Search for the cell housing the specified text and yield its [x, y] center coordinate. 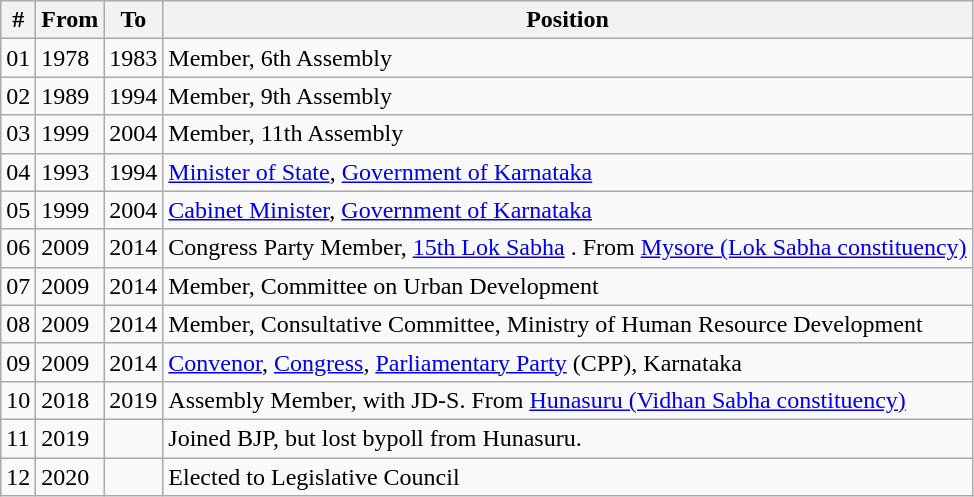
Member, 11th Assembly [568, 134]
Member, Consultative Committee, Ministry of Human Resource Development [568, 324]
06 [18, 248]
2018 [70, 400]
05 [18, 210]
09 [18, 362]
Assembly Member, with JD-S. From Hunasuru (Vidhan Sabha constituency) [568, 400]
01 [18, 58]
From [70, 20]
Minister of State, Government of Karnataka [568, 172]
Position [568, 20]
Joined BJP, but lost bypoll from Hunasuru. [568, 438]
Member, 6th Assembly [568, 58]
Elected to Legislative Council [568, 477]
03 [18, 134]
To [134, 20]
02 [18, 96]
Cabinet Minister, Government of Karnataka [568, 210]
2020 [70, 477]
11 [18, 438]
1978 [70, 58]
07 [18, 286]
Member, 9th Assembly [568, 96]
04 [18, 172]
12 [18, 477]
Convenor, Congress, Parliamentary Party (CPP), Karnataka [568, 362]
1993 [70, 172]
08 [18, 324]
1989 [70, 96]
Congress Party Member, 15th Lok Sabha . From Mysore (Lok Sabha constituency) [568, 248]
Member, Committee on Urban Development [568, 286]
# [18, 20]
10 [18, 400]
1983 [134, 58]
